Scan for the cell matching the given text and deliver its (X, Y) coordinate at center. 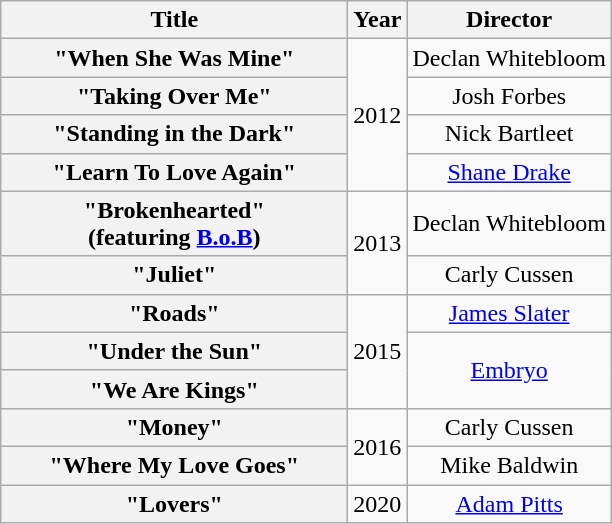
"Juliet" (174, 275)
"Under the Sun" (174, 351)
"Brokenhearted"(featuring B.o.B) (174, 224)
"Taking Over Me" (174, 96)
"Lovers" (174, 503)
2020 (378, 503)
Nick Bartleet (510, 134)
2013 (378, 242)
"We Are Kings" (174, 389)
"Roads" (174, 313)
2016 (378, 446)
"Where My Love Goes" (174, 465)
Josh Forbes (510, 96)
"When She Was Mine" (174, 58)
Director (510, 20)
James Slater (510, 313)
"Money" (174, 427)
Title (174, 20)
Shane Drake (510, 172)
Mike Baldwin (510, 465)
Adam Pitts (510, 503)
Embryo (510, 370)
Year (378, 20)
2015 (378, 351)
"Standing in the Dark" (174, 134)
"Learn To Love Again" (174, 172)
2012 (378, 115)
